From the cell containing the given text, extract its center point as [X, Y] coordinate. 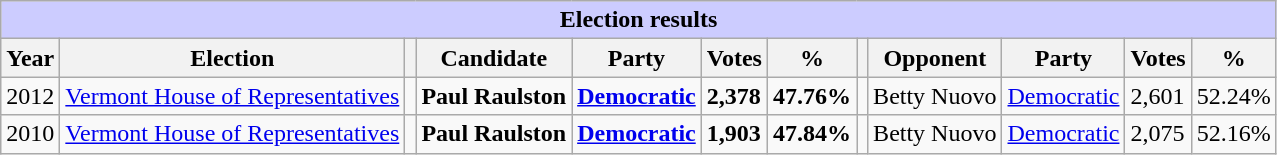
2,075 [1158, 134]
47.76% [812, 96]
2010 [30, 134]
47.84% [812, 134]
Opponent [935, 58]
1,903 [734, 134]
2012 [30, 96]
2,601 [1158, 96]
Election [232, 58]
52.16% [1234, 134]
2,378 [734, 96]
52.24% [1234, 96]
Election results [638, 20]
Year [30, 58]
Candidate [494, 58]
